Output the (X, Y) coordinate of the center of the cell containing the given text.  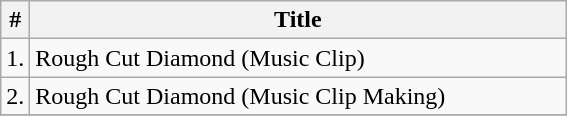
# (16, 20)
2. (16, 96)
Rough Cut Diamond (Music Clip Making) (298, 96)
1. (16, 58)
Title (298, 20)
Rough Cut Diamond (Music Clip) (298, 58)
